Search for the cell housing the specified text and yield its (x, y) center coordinate. 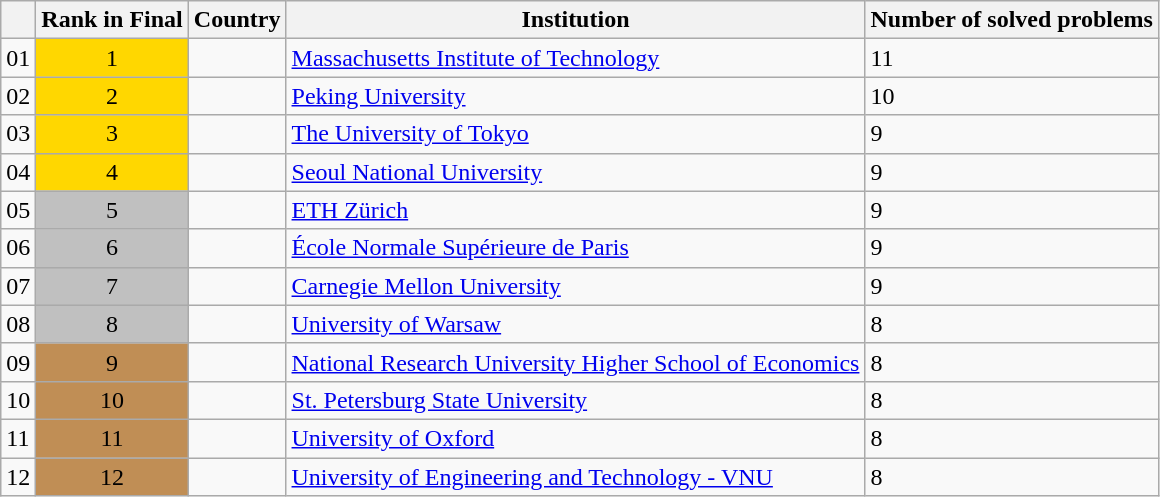
Number of solved problems (1012, 20)
Peking University (576, 96)
01 (18, 58)
St. Petersburg State University (576, 400)
7 (112, 286)
6 (112, 248)
2 (112, 96)
The University of Tokyo (576, 134)
1 (112, 58)
08 (18, 324)
4 (112, 172)
5 (112, 210)
05 (18, 210)
University of Oxford (576, 438)
University of Engineering and Technology - VNU (576, 477)
Institution (576, 20)
3 (112, 134)
04 (18, 172)
Massachusetts Institute of Technology (576, 58)
École Normale Supérieure de Paris (576, 248)
09 (18, 362)
Rank in Final (112, 20)
07 (18, 286)
Country (237, 20)
National Research University Higher School of Economics (576, 362)
03 (18, 134)
02 (18, 96)
ETH Zürich (576, 210)
Carnegie Mellon University (576, 286)
University of Warsaw (576, 324)
Seoul National University (576, 172)
06 (18, 248)
